Extract the (X, Y) coordinate from the center of the cell holding the provided text.  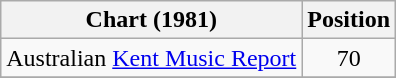
70 (349, 58)
Position (349, 20)
Australian Kent Music Report (152, 58)
Chart (1981) (152, 20)
